Locate the cell with the specified text and output its [x, y] center coordinate. 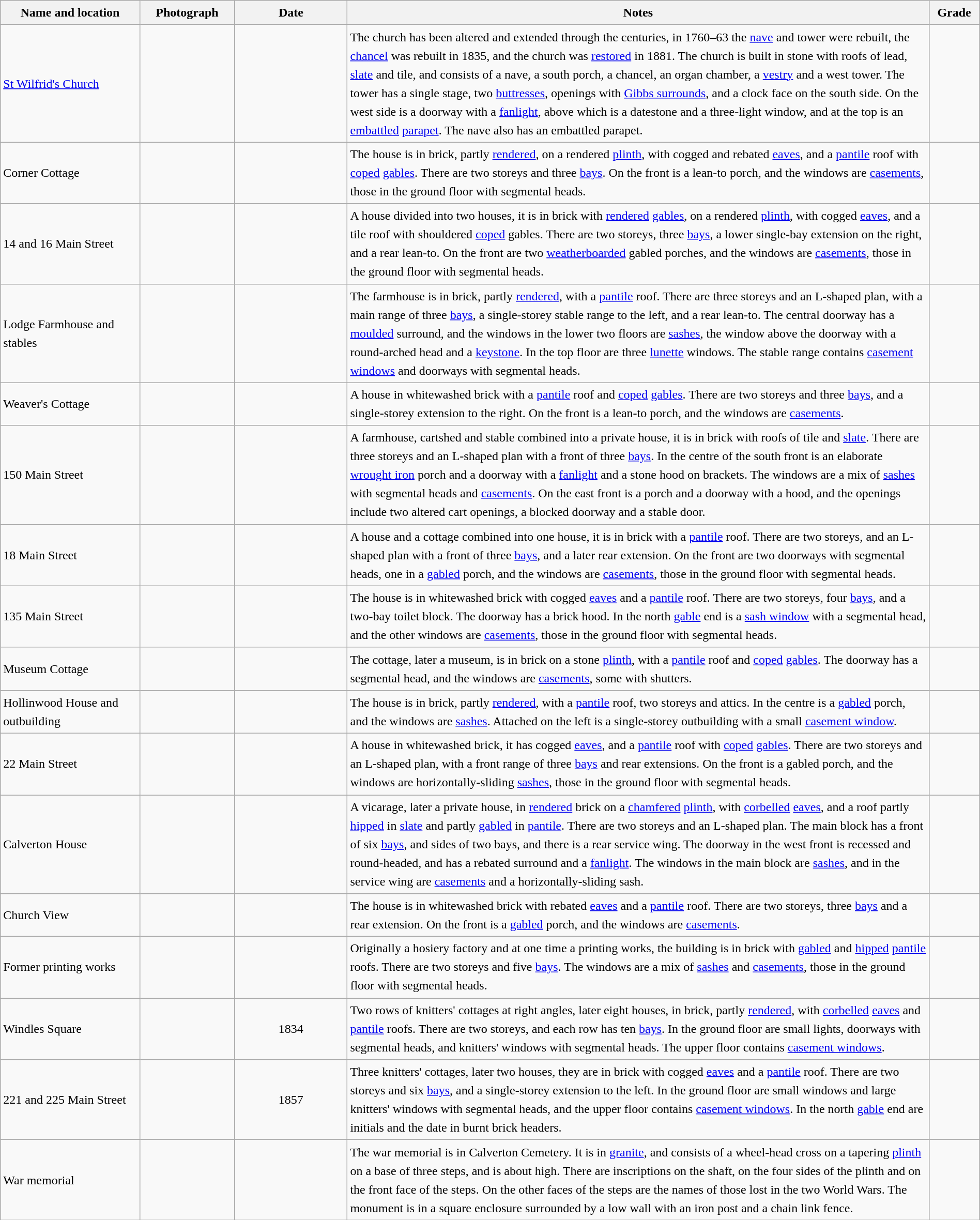
Date [291, 12]
Museum Cottage [70, 669]
Weaver's Cottage [70, 404]
Former printing works [70, 968]
Hollinwood House and outbuilding [70, 711]
1834 [291, 1029]
Notes [638, 12]
150 Main Street [70, 475]
Corner Cottage [70, 173]
Church View [70, 915]
St Wilfrid's Church [70, 84]
Name and location [70, 12]
Lodge Farmhouse and stables [70, 333]
22 Main Street [70, 764]
1857 [291, 1100]
14 and 16 Main Street [70, 244]
221 and 225 Main Street [70, 1100]
135 Main Street [70, 616]
Windles Square [70, 1029]
Photograph [187, 12]
War memorial [70, 1180]
Calverton House [70, 845]
Grade [954, 12]
18 Main Street [70, 555]
